From the cell containing the given text, extract its center point as [x, y] coordinate. 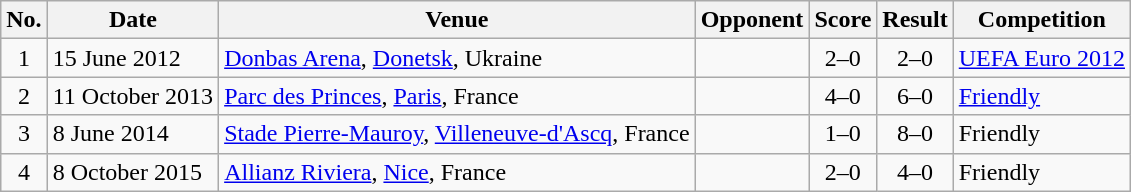
Stade Pierre-Mauroy, Villeneuve-d'Ascq, France [457, 134]
6–0 [915, 96]
Donbas Arena, Donetsk, Ukraine [457, 58]
Score [843, 20]
Parc des Princes, Paris, France [457, 96]
8 June 2014 [132, 134]
11 October 2013 [132, 96]
Date [132, 20]
Opponent [752, 20]
1–0 [843, 134]
4 [24, 172]
No. [24, 20]
Venue [457, 20]
15 June 2012 [132, 58]
8–0 [915, 134]
3 [24, 134]
Allianz Riviera, Nice, France [457, 172]
Competition [1042, 20]
Result [915, 20]
2 [24, 96]
1 [24, 58]
8 October 2015 [132, 172]
UEFA Euro 2012 [1042, 58]
